Pinpoint the cell where the given text exists, returning its (x, y) midpoint coordinate. 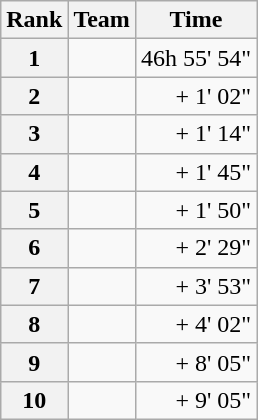
+ 9' 05" (196, 400)
Time (196, 20)
+ 1' 45" (196, 172)
6 (34, 248)
+ 1' 50" (196, 210)
8 (34, 324)
3 (34, 134)
5 (34, 210)
Rank (34, 20)
46h 55' 54" (196, 58)
1 (34, 58)
10 (34, 400)
+ 4' 02" (196, 324)
4 (34, 172)
2 (34, 96)
+ 8' 05" (196, 362)
+ 2' 29" (196, 248)
9 (34, 362)
+ 3' 53" (196, 286)
Team (102, 20)
+ 1' 02" (196, 96)
7 (34, 286)
+ 1' 14" (196, 134)
